Provide the [x, y] coordinate of the cell's center where the given text is located.  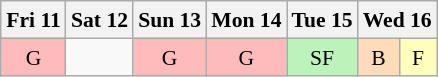
B [379, 56]
Tue 15 [322, 20]
Sun 13 [170, 20]
Wed 16 [398, 20]
F [418, 56]
Fri 11 [34, 20]
SF [322, 56]
Sat 12 [100, 20]
Mon 14 [246, 20]
